Output the [X, Y] coordinate of the center of the cell containing the given text.  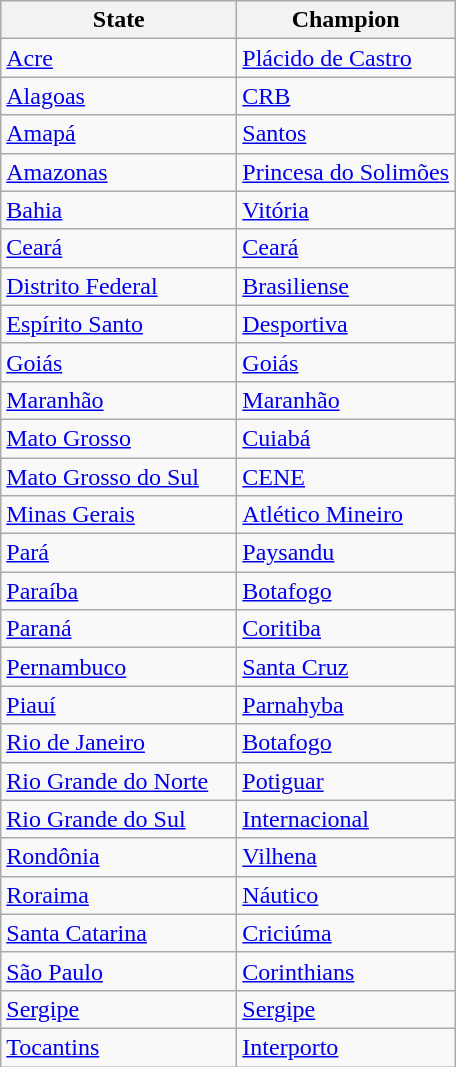
Coritiba [346, 629]
Amazonas [119, 172]
Bahia [119, 210]
Internacional [346, 819]
Paraná [119, 629]
Santa Cruz [346, 667]
Paysandu [346, 553]
Espírito Santo [119, 324]
Piauí [119, 705]
Santos [346, 134]
Acre [119, 58]
Atlético Mineiro [346, 515]
Rio Grande do Norte [119, 781]
Paraíba [119, 591]
Princesa do Solimões [346, 172]
Criciúma [346, 933]
Brasiliense [346, 286]
Parnahyba [346, 705]
CENE [346, 477]
Mato Grosso do Sul [119, 477]
Distrito Federal [119, 286]
Amapá [119, 134]
Interporto [346, 1047]
Mato Grosso [119, 438]
Pernambuco [119, 667]
Minas Gerais [119, 515]
Vilhena [346, 857]
Rio de Janeiro [119, 743]
Vitória [346, 210]
Alagoas [119, 96]
Tocantins [119, 1047]
Corinthians [346, 971]
Potiguar [346, 781]
Cuiabá [346, 438]
Santa Catarina [119, 933]
Desportiva [346, 324]
Champion [346, 20]
CRB [346, 96]
São Paulo [119, 971]
Náutico [346, 895]
Roraima [119, 895]
Pará [119, 553]
Rondônia [119, 857]
Plácido de Castro [346, 58]
Rio Grande do Sul [119, 819]
State [119, 20]
